Provide the [x, y] coordinate of the cell's center where the given text is located.  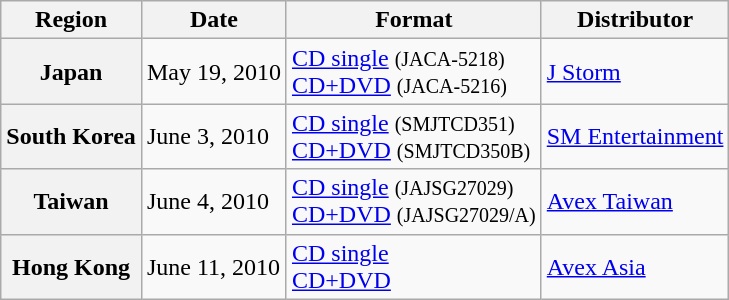
Hong Kong [72, 266]
Avex Taiwan [635, 202]
May 19, 2010 [214, 72]
June 3, 2010 [214, 136]
June 4, 2010 [214, 202]
South Korea [72, 136]
CD single (SMJTCD351)CD+DVD (SMJTCD350B) [414, 136]
June 11, 2010 [214, 266]
Avex Asia [635, 266]
Japan [72, 72]
Date [214, 20]
CD singleCD+DVD [414, 266]
CD single (JAJSG27029)CD+DVD (JAJSG27029/A) [414, 202]
Taiwan [72, 202]
J Storm [635, 72]
CD single (JACA-5218)CD+DVD (JACA-5216) [414, 72]
Format [414, 20]
Region [72, 20]
SM Entertainment [635, 136]
Distributor [635, 20]
